Capture the cell that displays the provided text and extract its (x, y) central coordinate. 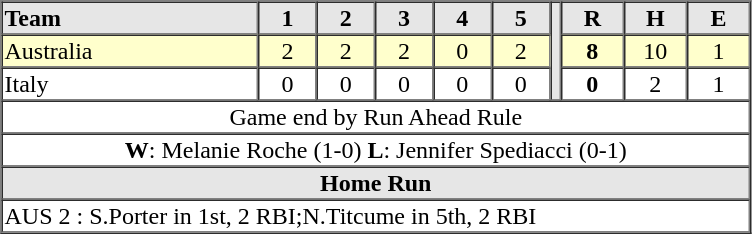
8 (592, 50)
5 (521, 18)
Home Run (376, 182)
AUS 2 : S.Porter in 1st, 2 RBI;N.Titcume in 5th, 2 RBI (376, 216)
Game end by Run Ahead Rule (376, 116)
3 (404, 18)
Italy (130, 84)
4 (462, 18)
Team (130, 18)
R (592, 18)
10 (656, 50)
H (656, 18)
E (718, 18)
Australia (130, 50)
W: Melanie Roche (1-0) L: Jennifer Spediacci (0-1) (376, 150)
